Search for the cell housing the specified text and yield its (X, Y) center coordinate. 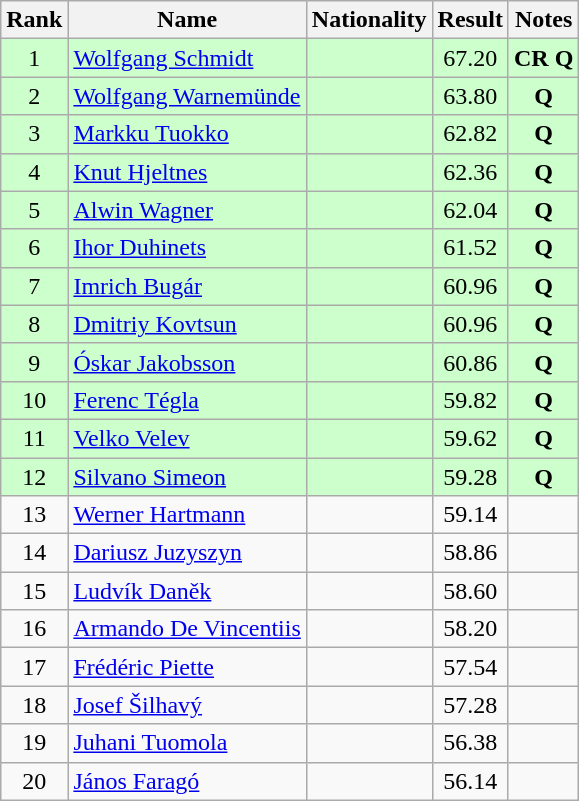
59.28 (470, 477)
9 (34, 362)
Rank (34, 20)
13 (34, 515)
CR Q (543, 58)
63.80 (470, 96)
Imrich Bugár (187, 286)
12 (34, 477)
Ferenc Tégla (187, 400)
Dariusz Juzyszyn (187, 553)
61.52 (470, 248)
Ludvík Daněk (187, 591)
3 (34, 134)
67.20 (470, 58)
6 (34, 248)
58.20 (470, 629)
20 (34, 781)
62.82 (470, 134)
60.86 (470, 362)
19 (34, 743)
59.14 (470, 515)
Alwin Wagner (187, 210)
56.14 (470, 781)
Silvano Simeon (187, 477)
1 (34, 58)
11 (34, 438)
János Faragó (187, 781)
Nationality (369, 20)
14 (34, 553)
57.28 (470, 705)
57.54 (470, 667)
Result (470, 20)
Josef Šilhavý (187, 705)
4 (34, 172)
15 (34, 591)
56.38 (470, 743)
Wolfgang Warnemünde (187, 96)
58.60 (470, 591)
Juhani Tuomola (187, 743)
Notes (543, 20)
2 (34, 96)
10 (34, 400)
59.62 (470, 438)
Dmitriy Kovtsun (187, 324)
8 (34, 324)
17 (34, 667)
18 (34, 705)
Wolfgang Schmidt (187, 58)
Werner Hartmann (187, 515)
Armando De Vincentiis (187, 629)
62.36 (470, 172)
Markku Tuokko (187, 134)
Frédéric Piette (187, 667)
16 (34, 629)
Knut Hjeltnes (187, 172)
Ihor Duhinets (187, 248)
62.04 (470, 210)
Name (187, 20)
Óskar Jakobsson (187, 362)
Velko Velev (187, 438)
58.86 (470, 553)
59.82 (470, 400)
7 (34, 286)
5 (34, 210)
